Output the (x, y) coordinate of the center of the cell containing the given text.  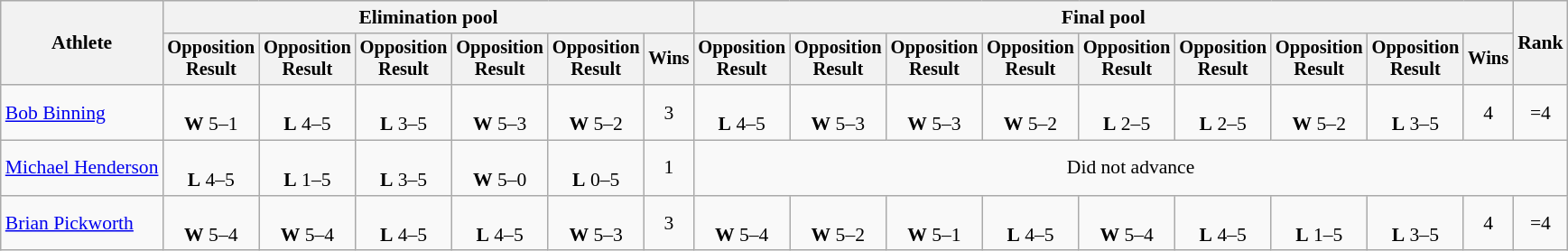
Michael Henderson (82, 168)
Brian Pickworth (82, 224)
1 (668, 168)
Did not advance (1130, 168)
Bob Binning (82, 112)
Final pool (1103, 17)
L 0–5 (596, 168)
Athlete (82, 43)
Elimination pool (429, 17)
Rank (1540, 43)
W 5–0 (500, 168)
